Return the (x, y) coordinate for the center point of the cell that contains the specified text.  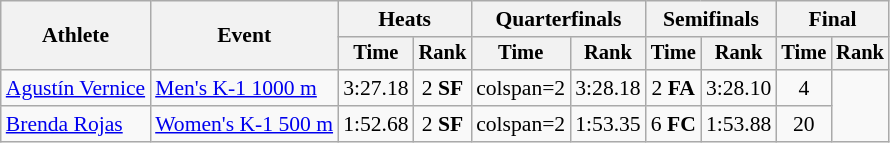
3:28.18 (608, 88)
Brenda Rojas (76, 124)
4 (804, 88)
6 FC (674, 124)
2 FA (674, 88)
3:28.10 (738, 88)
Heats (404, 19)
1:52.68 (376, 124)
Athlete (76, 36)
Event (244, 36)
Quarterfinals (558, 19)
Agustín Vernice (76, 88)
1:53.88 (738, 124)
Semifinals (712, 19)
3:27.18 (376, 88)
Final (832, 19)
1:53.35 (608, 124)
Women's K-1 500 m (244, 124)
20 (804, 124)
Men's K-1 1000 m (244, 88)
